Return (x, y) of the center of cell containing provided text 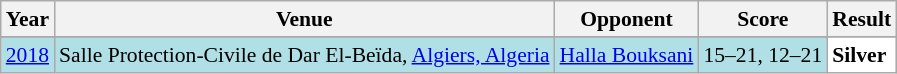
Opponent (627, 19)
Silver (862, 55)
Score (762, 19)
Result (862, 19)
Venue (304, 19)
2018 (28, 55)
Salle Protection-Civile de Dar El-Beïda, Algiers, Algeria (304, 55)
15–21, 12–21 (762, 55)
Year (28, 19)
Halla Bouksani (627, 55)
